For the text-containing cell, return its midpoint in (x, y) coordinate format. 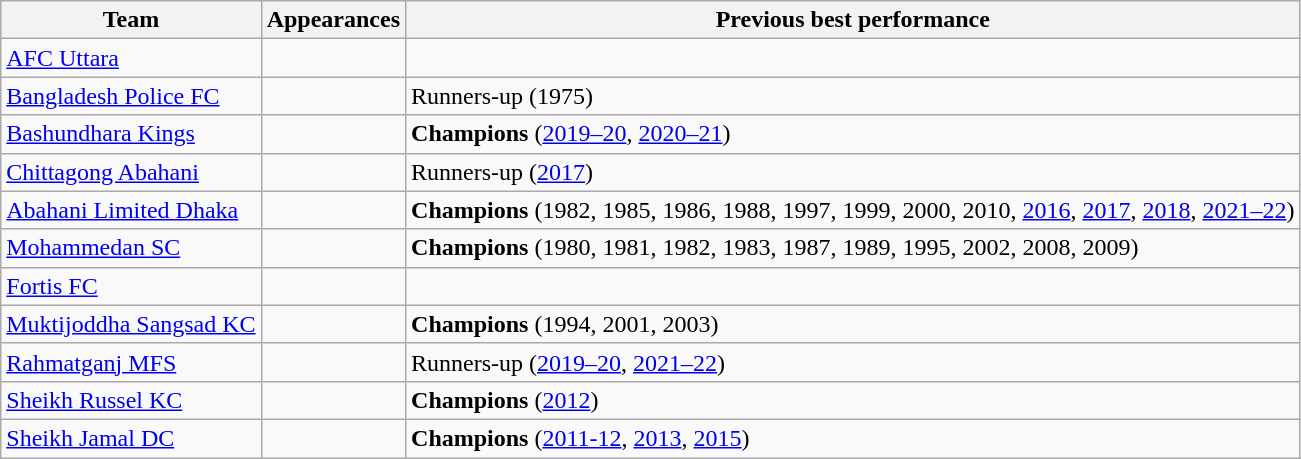
Champions (2011-12, 2013, 2015) (853, 438)
Champions (1980, 1981, 1982, 1983, 1987, 1989, 1995, 2002, 2008, 2009) (853, 248)
Runners-up (2019–20, 2021–22) (853, 362)
Rahmatganj MFS (131, 362)
Champions (1982, 1985, 1986, 1988, 1997, 1999, 2000, 2010, 2016, 2017, 2018, 2021–22) (853, 210)
Fortis FC (131, 286)
Sheikh Russel KC (131, 400)
Muktijoddha Sangsad KC (131, 324)
Team (131, 20)
Mohammedan SC (131, 248)
AFC Uttara (131, 58)
Chittagong Abahani (131, 172)
Champions (1994, 2001, 2003) (853, 324)
Bashundhara Kings (131, 134)
Champions (2012) (853, 400)
Runners-up (2017) (853, 172)
Champions (2019–20, 2020–21) (853, 134)
Bangladesh Police FC (131, 96)
Abahani Limited Dhaka (131, 210)
Runners-up (1975) (853, 96)
Sheikh Jamal DC (131, 438)
Previous best performance (853, 20)
Appearances (333, 20)
